From the cell containing the given text, extract its center point as [X, Y] coordinate. 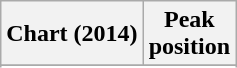
Chart (2014) [72, 34]
Peakposition [189, 34]
